Search for the cell housing the specified text and yield its [X, Y] center coordinate. 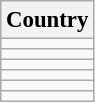
Country [48, 20]
